Detect which cell encompasses the target text, then output its (X, Y) center coordinate. 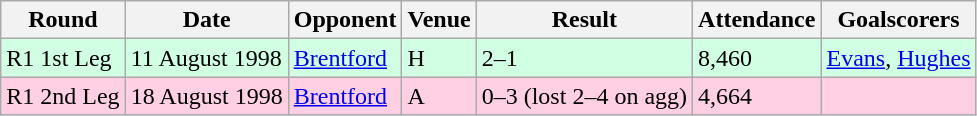
Round (63, 20)
Goalscorers (898, 20)
Opponent (345, 20)
H (439, 58)
R1 2nd Leg (63, 96)
Venue (439, 20)
18 August 1998 (206, 96)
Evans, Hughes (898, 58)
4,664 (757, 96)
0–3 (lost 2–4 on agg) (584, 96)
Date (206, 20)
2–1 (584, 58)
8,460 (757, 58)
11 August 1998 (206, 58)
R1 1st Leg (63, 58)
A (439, 96)
Result (584, 20)
Attendance (757, 20)
